Locate the cell with the specified text and output its (X, Y) center coordinate. 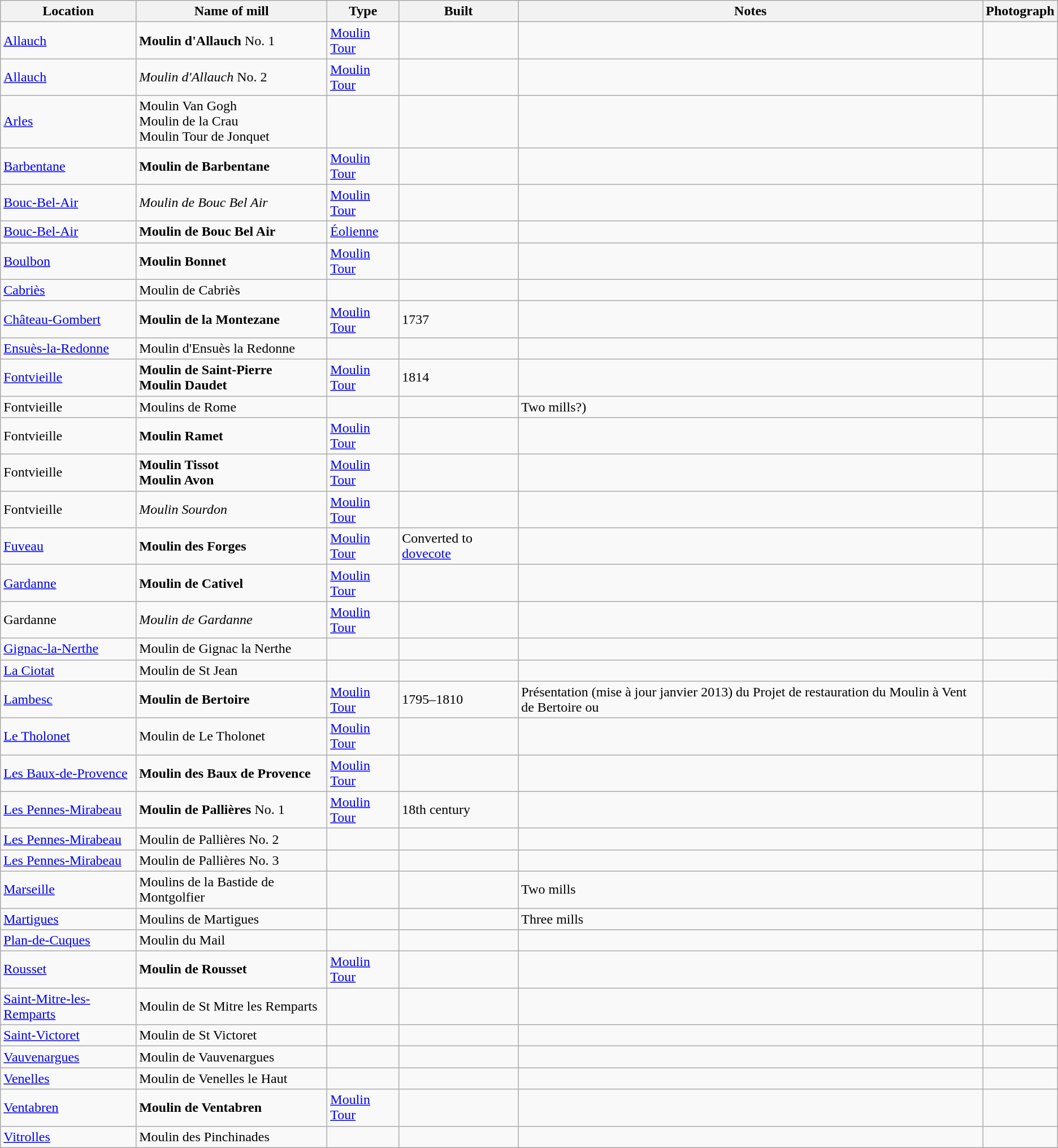
Moulin Ramet (232, 436)
Arles (68, 122)
Moulins de Rome (232, 406)
Moulin de Saint-PierreMoulin Daudet (232, 378)
Marseille (68, 890)
Moulin de Le Tholonet (232, 736)
1795–1810 (459, 700)
Le Tholonet (68, 736)
Moulin de St Jean (232, 670)
Moulin de St Mitre les Remparts (232, 1006)
1737 (459, 319)
Moulin d'Allauch No. 2 (232, 77)
Moulin des Pinchinades (232, 1137)
Ventabren (68, 1108)
Location (68, 11)
Moulin de Cativel (232, 583)
Two mills (751, 890)
Moulin de Pallières No. 2 (232, 839)
Saint-Victoret (68, 1036)
Moulins de Martigues (232, 919)
Ensuès-la-Redonne (68, 348)
Moulin des Baux de Provence (232, 773)
1814 (459, 378)
Moulin de Bertoire (232, 700)
Lambesc (68, 700)
Rousset (68, 970)
Notes (751, 11)
Two mills?) (751, 406)
Vauvenargues (68, 1057)
Moulin de Gignac la Nerthe (232, 649)
Barbentane (68, 166)
Moulins de la Bastide de Montgolfier (232, 890)
Moulin de St Victoret (232, 1036)
Boulbon (68, 261)
Built (459, 11)
Photograph (1020, 11)
Moulin de Gardanne (232, 620)
Moulin Sourdon (232, 510)
Moulin de Pallières No. 1 (232, 809)
Moulin de Barbentane (232, 166)
Gignac-la-Nerthe (68, 649)
Moulin du Mail (232, 941)
Saint-Mitre-les-Remparts (68, 1006)
Moulin des Forges (232, 546)
Moulin d'Allauch No. 1 (232, 41)
Moulin de la Montezane (232, 319)
Moulin de Venelles le Haut (232, 1078)
Éolienne (363, 232)
Château-Gombert (68, 319)
Moulin de Cabriès (232, 290)
Moulin d'Ensuès la Redonne (232, 348)
Type (363, 11)
Moulin Van GoghMoulin de la CrauMoulin Tour de Jonquet (232, 122)
Vitrolles (68, 1137)
Name of mill (232, 11)
Moulin de Ventabren (232, 1108)
Présentation (mise à jour janvier 2013) du Projet de restauration du Moulin à Vent de Bertoire ou (751, 700)
Martigues (68, 919)
Moulin de Vauvenargues (232, 1057)
18th century (459, 809)
Converted to dovecote (459, 546)
Cabriès (68, 290)
Plan-de-Cuques (68, 941)
Les Baux-de-Provence (68, 773)
Fuveau (68, 546)
Moulin TissotMoulin Avon (232, 473)
Moulin de Rousset (232, 970)
Moulin Bonnet (232, 261)
La Ciotat (68, 670)
Three mills (751, 919)
Venelles (68, 1078)
Moulin de Pallières No. 3 (232, 860)
